Output the [x, y] coordinate of the center of the cell containing the given text.  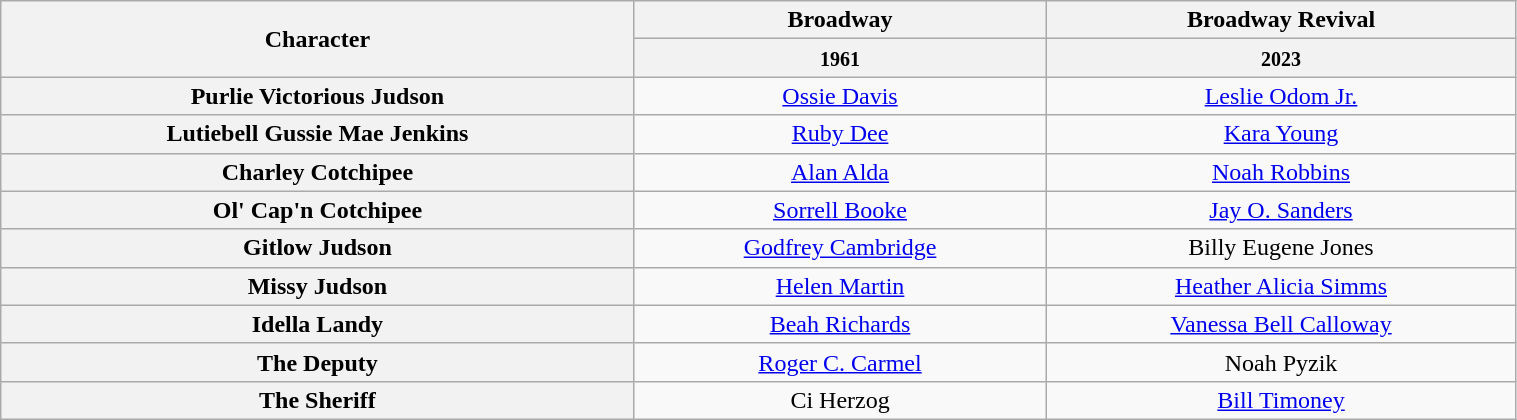
Ossie Davis [840, 96]
Billy Eugene Jones [1281, 248]
Heather Alicia Simms [1281, 286]
Sorrell Booke [840, 210]
Ruby Dee [840, 134]
Beah Richards [840, 324]
Leslie Odom Jr. [1281, 96]
The Sheriff [318, 400]
Noah Pyzik [1281, 362]
2023 [1281, 58]
Bill Timoney [1281, 400]
The Deputy [318, 362]
Lutiebell Gussie Mae Jenkins [318, 134]
1961 [840, 58]
Noah Robbins [1281, 172]
Gitlow Judson [318, 248]
Vanessa Bell Calloway [1281, 324]
Godfrey Cambridge [840, 248]
Ol' Cap'n Cotchipee [318, 210]
Roger C. Carmel [840, 362]
Helen Martin [840, 286]
Kara Young [1281, 134]
Broadway [840, 20]
Missy Judson [318, 286]
Charley Cotchipee [318, 172]
Character [318, 39]
Jay O. Sanders [1281, 210]
Purlie Victorious Judson [318, 96]
Alan Alda [840, 172]
Broadway Revival [1281, 20]
Ci Herzog [840, 400]
Idella Landy [318, 324]
